Extract the [X, Y] coordinate from the center of the cell holding the provided text.  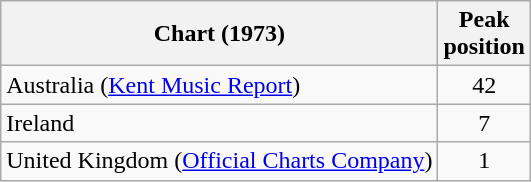
Ireland [220, 123]
7 [484, 123]
Australia (Kent Music Report) [220, 85]
United Kingdom (Official Charts Company) [220, 161]
1 [484, 161]
Chart (1973) [220, 34]
Peak position [484, 34]
42 [484, 85]
